Pinpoint the cell where the given text exists, returning its (X, Y) midpoint coordinate. 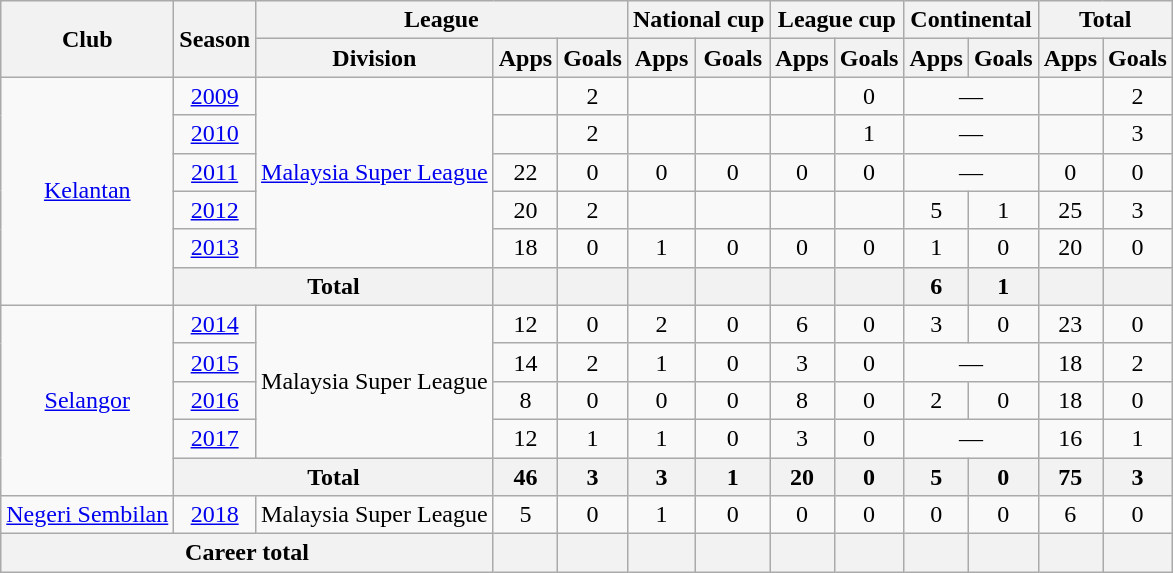
Negeri Sembilan (88, 515)
25 (1070, 210)
46 (525, 477)
Kelantan (88, 191)
2014 (215, 324)
2018 (215, 515)
2015 (215, 362)
2010 (215, 134)
14 (525, 362)
2017 (215, 438)
16 (1070, 438)
Division (375, 58)
2011 (215, 172)
2009 (215, 96)
League cup (837, 20)
Career total (247, 553)
2013 (215, 248)
23 (1070, 324)
Continental (971, 20)
22 (525, 172)
Club (88, 39)
Selangor (88, 400)
League (442, 20)
2016 (215, 400)
National cup (698, 20)
Season (215, 39)
75 (1070, 477)
2012 (215, 210)
